Identify which cell holds the provided text, then report its [x, y] central coordinate. 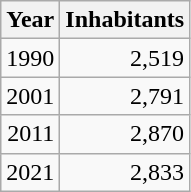
2001 [30, 96]
1990 [30, 58]
2,791 [125, 96]
2011 [30, 134]
2,833 [125, 172]
2,519 [125, 58]
2021 [30, 172]
Year [30, 20]
2,870 [125, 134]
Inhabitants [125, 20]
